Locate the cell with the specified text and output its [x, y] center coordinate. 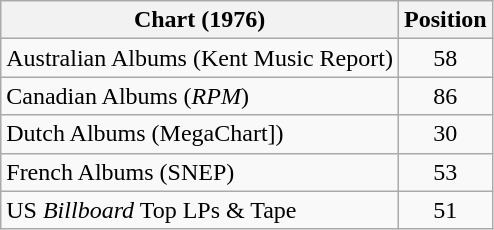
Dutch Albums (MegaChart]) [200, 134]
Chart (1976) [200, 20]
58 [445, 58]
Australian Albums (Kent Music Report) [200, 58]
51 [445, 210]
French Albums (SNEP) [200, 172]
US Billboard Top LPs & Tape [200, 210]
53 [445, 172]
86 [445, 96]
30 [445, 134]
Canadian Albums (RPM) [200, 96]
Position [445, 20]
